Return [X, Y] of the center of cell containing provided text 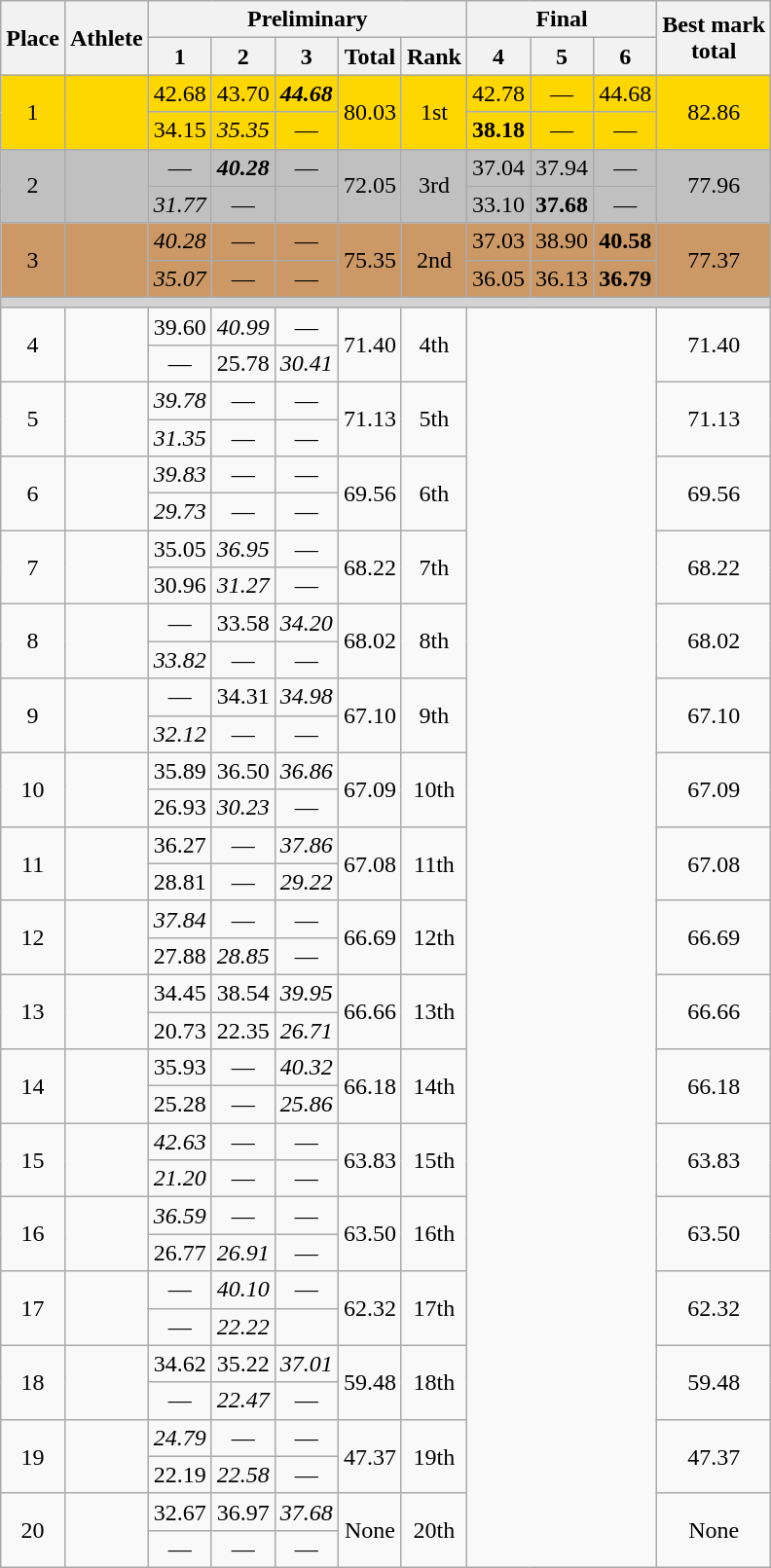
40.99 [243, 326]
16th [434, 1234]
9 [33, 715]
26.93 [179, 808]
38.18 [498, 130]
12th [434, 937]
Preliminary [308, 19]
25.78 [243, 363]
24.79 [179, 1438]
7 [33, 567]
43.70 [243, 93]
38.54 [243, 993]
20.73 [179, 1031]
36.59 [179, 1216]
34.62 [179, 1364]
77.37 [715, 260]
13th [434, 1011]
82.86 [715, 112]
37.86 [306, 845]
26.77 [179, 1253]
29.73 [179, 512]
32.12 [179, 734]
34.31 [243, 697]
11th [434, 863]
29.22 [306, 882]
36.97 [243, 1512]
10 [33, 789]
15th [434, 1160]
39.60 [179, 326]
16 [33, 1234]
77.96 [715, 186]
42.78 [498, 93]
39.83 [179, 475]
12 [33, 937]
37.04 [498, 167]
28.81 [179, 882]
35.22 [243, 1364]
35.35 [243, 130]
8 [33, 641]
39.95 [306, 993]
17 [33, 1308]
31.35 [179, 437]
10th [434, 789]
18 [33, 1382]
28.85 [243, 956]
36.05 [498, 278]
3rd [434, 186]
Final [563, 19]
Total [370, 56]
1st [434, 112]
33.10 [498, 204]
26.91 [243, 1253]
26.71 [306, 1031]
8th [434, 641]
13 [33, 1011]
36.13 [563, 278]
20th [434, 1530]
Place [33, 38]
40.10 [243, 1290]
22.35 [243, 1031]
32.67 [179, 1512]
17th [434, 1308]
36.50 [243, 771]
36.86 [306, 771]
31.77 [179, 204]
39.78 [179, 400]
33.58 [243, 623]
34.45 [179, 993]
4th [434, 345]
19 [33, 1456]
Athlete [106, 38]
34.20 [306, 623]
72.05 [370, 186]
30.23 [243, 808]
21.20 [179, 1179]
31.27 [243, 586]
34.15 [179, 130]
25.86 [306, 1105]
15 [33, 1160]
6th [434, 493]
5th [434, 419]
37.01 [306, 1364]
20 [33, 1530]
22.58 [243, 1475]
36.27 [179, 845]
19th [434, 1456]
33.82 [179, 660]
37.03 [498, 241]
9th [434, 715]
7th [434, 567]
Best mark total [715, 38]
37.94 [563, 167]
36.79 [625, 278]
40.58 [625, 241]
36.95 [243, 549]
35.93 [179, 1068]
38.90 [563, 241]
40.32 [306, 1068]
35.89 [179, 771]
27.88 [179, 956]
14th [434, 1086]
42.63 [179, 1142]
22.22 [243, 1327]
25.28 [179, 1105]
35.05 [179, 549]
35.07 [179, 278]
37.84 [179, 919]
2nd [434, 260]
18th [434, 1382]
30.41 [306, 363]
22.47 [243, 1401]
22.19 [179, 1475]
30.96 [179, 586]
Rank [434, 56]
42.68 [179, 93]
14 [33, 1086]
75.35 [370, 260]
34.98 [306, 697]
11 [33, 863]
80.03 [370, 112]
